Locate the cell with the specified text and output its [X, Y] center coordinate. 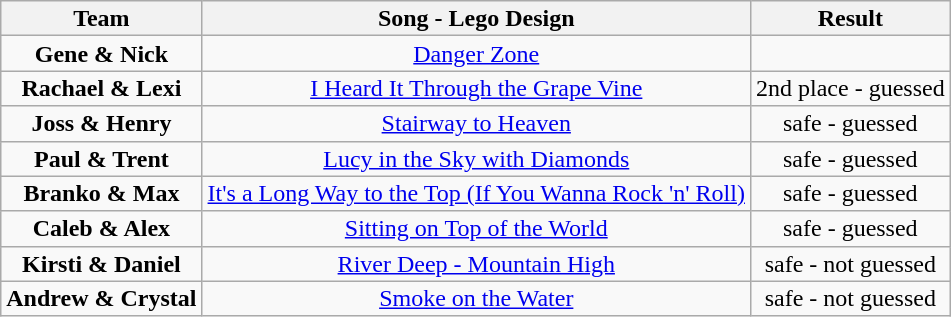
Lucy in the Sky with Diamonds [476, 158]
Song - Lego Design [476, 18]
It's a Long Way to the Top (If You Wanna Rock 'n' Roll) [476, 194]
I Heard It Through the Grape Vine [476, 88]
Paul & Trent [102, 158]
Rachael & Lexi [102, 88]
Gene & Nick [102, 54]
Danger Zone [476, 54]
Branko & Max [102, 194]
Result [850, 18]
Joss & Henry [102, 124]
Caleb & Alex [102, 228]
2nd place - guessed [850, 88]
Sitting on Top of the World [476, 228]
Stairway to Heaven [476, 124]
Kirsti & Daniel [102, 264]
Andrew & Crystal [102, 298]
Smoke on the Water [476, 298]
Team [102, 18]
River Deep - Mountain High [476, 264]
